Identify which cell holds the provided text, then report its (x, y) central coordinate. 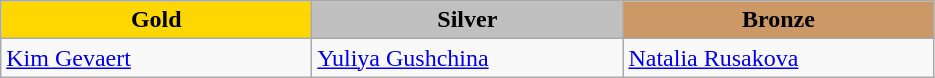
Silver (468, 20)
Yuliya Gushchina (468, 58)
Kim Gevaert (156, 58)
Bronze (778, 20)
Natalia Rusakova (778, 58)
Gold (156, 20)
